Extract the (X, Y) coordinate from the center of the cell holding the provided text.  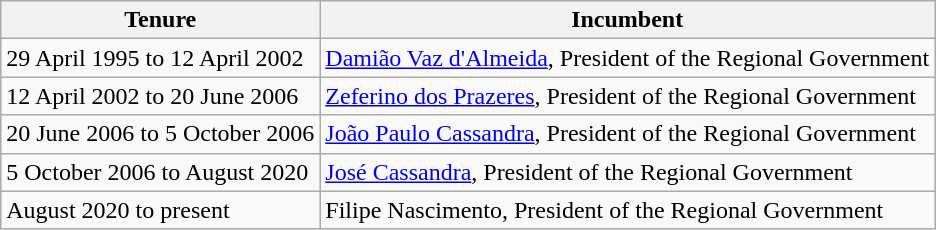
João Paulo Cassandra, President of the Regional Government (628, 134)
Tenure (160, 20)
5 October 2006 to August 2020 (160, 172)
29 April 1995 to 12 April 2002 (160, 58)
August 2020 to present (160, 210)
20 June 2006 to 5 October 2006 (160, 134)
Filipe Nascimento, President of the Regional Government (628, 210)
Zeferino dos Prazeres, President of the Regional Government (628, 96)
12 April 2002 to 20 June 2006 (160, 96)
José Cassandra, President of the Regional Government (628, 172)
Incumbent (628, 20)
Damião Vaz d'Almeida, President of the Regional Government (628, 58)
